Return the [X, Y] coordinate for the center point of the cell that contains the specified text.  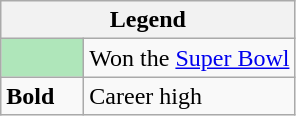
Bold [42, 96]
Career high [190, 96]
Legend [148, 20]
Won the Super Bowl [190, 58]
